Output the (x, y) coordinate of the center of the cell containing the given text.  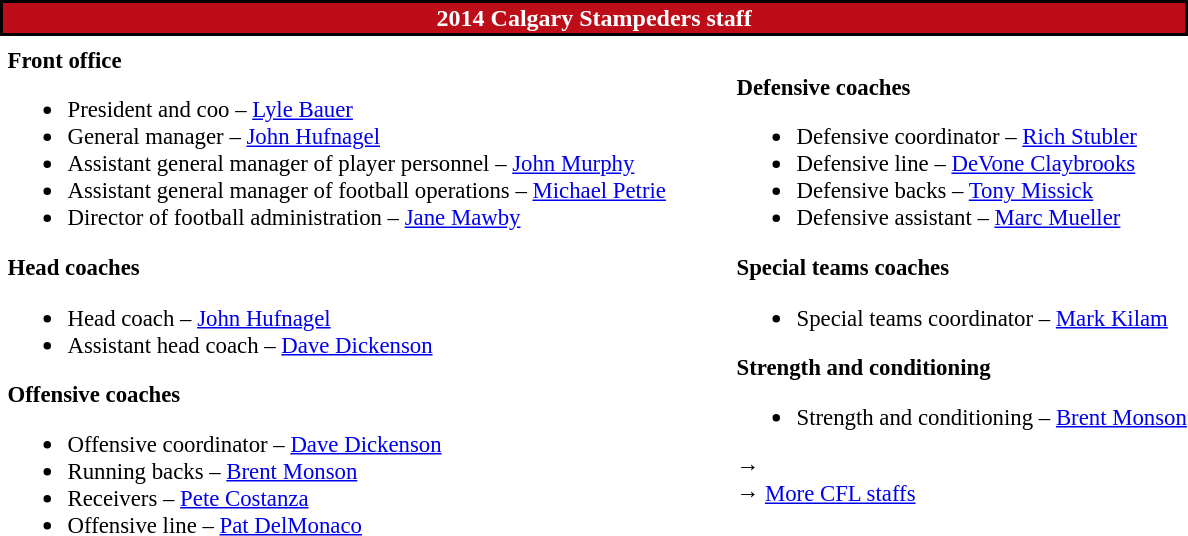
2014 Calgary Stampeders staff (594, 18)
